Detect which cell encompasses the target text, then output its [x, y] center coordinate. 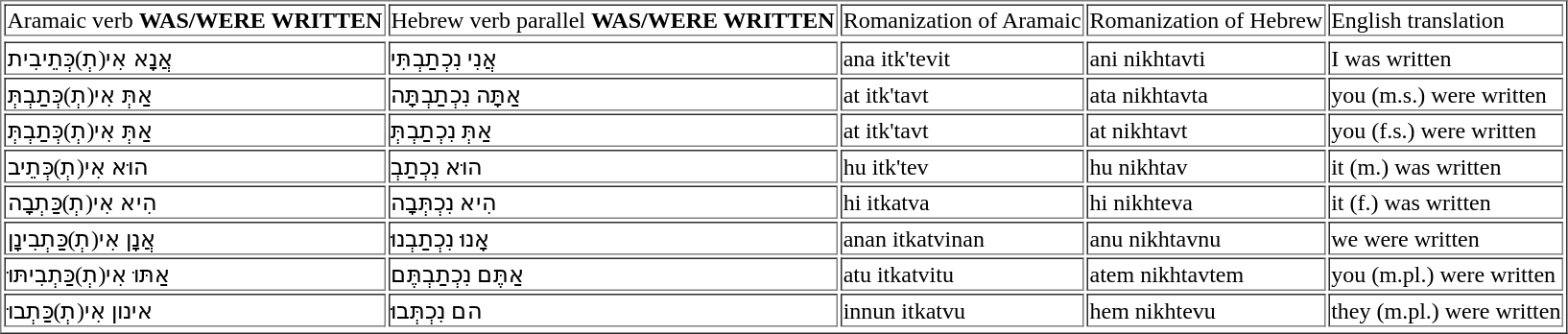
אַתְּ נִכְתַבְתְּ [612, 130]
אינון אִי(תְ)כַּתְבוּ [194, 310]
at nikhtavt [1207, 130]
hem nikhtevu [1207, 310]
hu nikhtav [1207, 166]
it (m.) was written [1445, 166]
anu nikhtavnu [1207, 238]
Romanization of Aramaic [962, 19]
it (f.) was written [1445, 203]
Romanization of Hebrew [1207, 19]
Aramaic verb WAS/WERE WRITTEN [194, 19]
אַתּוּ אִי(תְ)כַּתְבִיתּוּ [194, 274]
הם נִכְתְּבוּ [612, 310]
אַתָּה נִכְתַבְתָּה [612, 94]
anan itkatvinan [962, 238]
ata nikhtavta [1207, 94]
ani nikhtavti [1207, 59]
you (f.s.) were written [1445, 130]
atu itkatvitu [962, 274]
innun itkatvu [962, 310]
hi nikhteva [1207, 203]
הוּא אִי(תְ)כְּתֵיב [194, 166]
אֲנָא אִי(תְ)כְּתֵיבִית [194, 59]
אָנוּ נִכְתַבְנוּ [612, 238]
הִיא אִי(תְ)כַּתְבָה [194, 203]
אַתֶּם נִכְתַבְתֶּם [612, 274]
hu itk'tev [962, 166]
hi itkatva [962, 203]
אֲנִי נִכְתַבְתִּי [612, 59]
you (m.s.) were written [1445, 94]
הִיא נִכְתְּבָה [612, 203]
הוּא נִכְתַבְ [612, 166]
English translation [1445, 19]
they (m.pl.) were written [1445, 310]
I was written [1445, 59]
Hebrew verb parallel WAS/WERE WRITTEN [612, 19]
you (m.pl.) were written [1445, 274]
ana itk'tevit [962, 59]
אֲנָן אִי(תְ)כַּתְבִינָן [194, 238]
atem nikhtavtem [1207, 274]
we were written [1445, 238]
